For the text-containing cell, return its midpoint in (x, y) coordinate format. 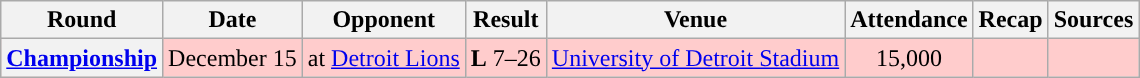
15,000 (909, 58)
Attendance (909, 20)
Opponent (384, 20)
at Detroit Lions (384, 58)
Venue (695, 20)
Championship (82, 58)
Round (82, 20)
Date (233, 20)
December 15 (233, 58)
Sources (1094, 20)
University of Detroit Stadium (695, 58)
Result (506, 20)
Recap (1010, 20)
L 7–26 (506, 58)
